Locate the cell with the specified text and output its (X, Y) center coordinate. 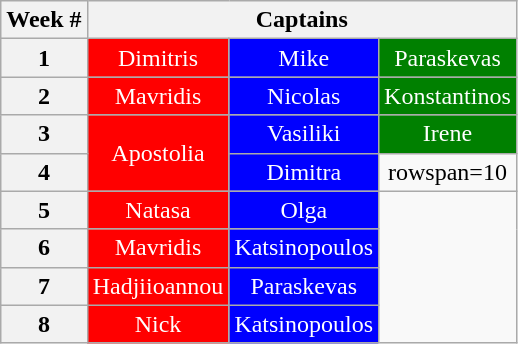
Captains (302, 20)
7 (44, 286)
1 (44, 58)
Olga (304, 210)
2 (44, 96)
Week # (44, 20)
8 (44, 324)
Irene (448, 134)
Nicolas (304, 96)
Dimitra (304, 172)
Mike (304, 58)
3 (44, 134)
Nick (158, 324)
6 (44, 248)
4 (44, 172)
Dimitris (158, 58)
rowspan=10 (448, 172)
Hadjiioannou (158, 286)
Apostolia (158, 153)
5 (44, 210)
Vasiliki (304, 134)
Natasa (158, 210)
Konstantinos (448, 96)
